Detect which cell encompasses the target text, then output its [x, y] center coordinate. 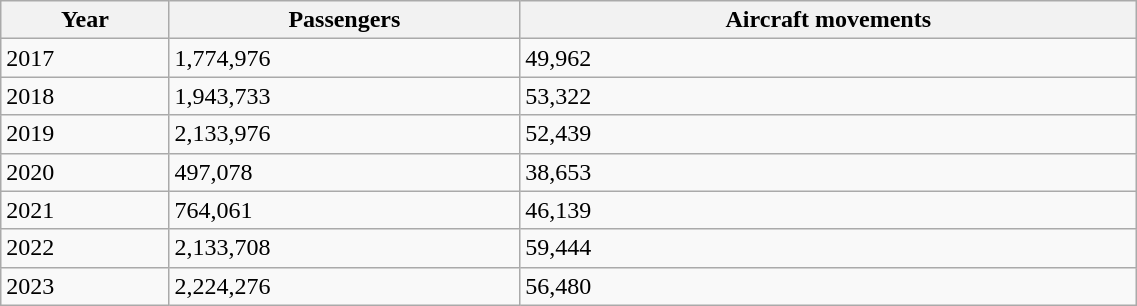
2021 [85, 210]
59,444 [828, 248]
2,133,976 [344, 134]
2018 [85, 96]
2022 [85, 248]
38,653 [828, 172]
1,774,976 [344, 58]
46,139 [828, 210]
Year [85, 20]
2017 [85, 58]
2023 [85, 286]
Aircraft movements [828, 20]
2019 [85, 134]
2,133,708 [344, 248]
764,061 [344, 210]
52,439 [828, 134]
53,322 [828, 96]
49,962 [828, 58]
2,224,276 [344, 286]
Passengers [344, 20]
2020 [85, 172]
497,078 [344, 172]
56,480 [828, 286]
1,943,733 [344, 96]
